Find where the given text appears and provide that cell's center as (X, Y) coordinate. 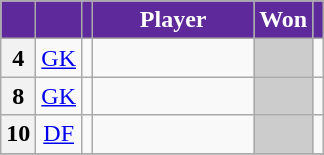
Player (174, 20)
10 (18, 134)
DF (59, 134)
Won (284, 20)
8 (18, 96)
4 (18, 58)
